From the cell containing the given text, extract its center point as [X, Y] coordinate. 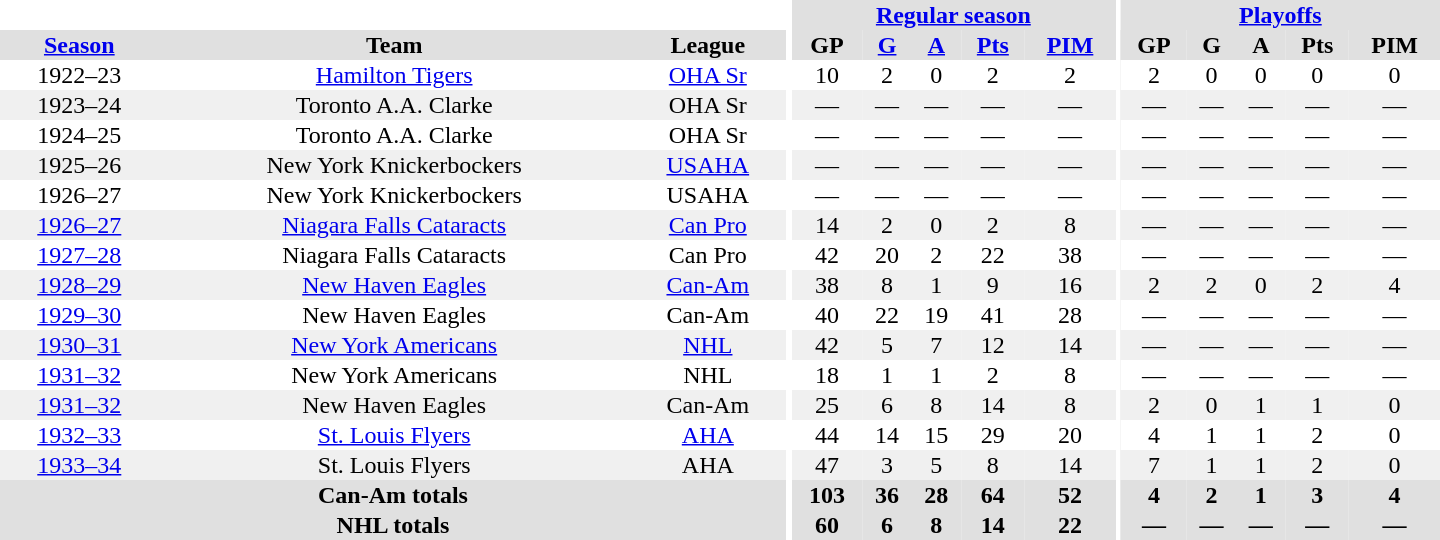
NHL totals [393, 525]
1932–33 [80, 435]
1933–34 [80, 465]
36 [886, 495]
1929–30 [80, 315]
40 [826, 315]
47 [826, 465]
Can-Am totals [393, 495]
Regular season [953, 15]
18 [826, 375]
19 [936, 315]
103 [826, 495]
16 [1070, 285]
41 [993, 315]
1922–23 [80, 75]
Hamilton Tigers [394, 75]
1930–31 [80, 345]
12 [993, 345]
1925–26 [80, 165]
Season [80, 45]
10 [826, 75]
9 [993, 285]
1924–25 [80, 135]
1927–28 [80, 255]
25 [826, 405]
44 [826, 435]
1928–29 [80, 285]
60 [826, 525]
League [708, 45]
15 [936, 435]
64 [993, 495]
Team [394, 45]
Playoffs [1280, 15]
1923–24 [80, 105]
52 [1070, 495]
29 [993, 435]
